Detect which cell encompasses the target text, then output its [X, Y] center coordinate. 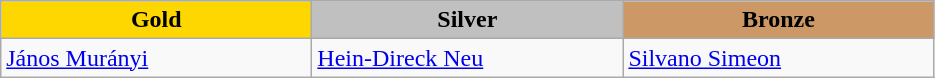
János Murányi [156, 58]
Hein-Direck Neu [468, 58]
Gold [156, 20]
Bronze [778, 20]
Silver [468, 20]
Silvano Simeon [778, 58]
